Return the (x, y) coordinate for the center point of the cell that contains the specified text.  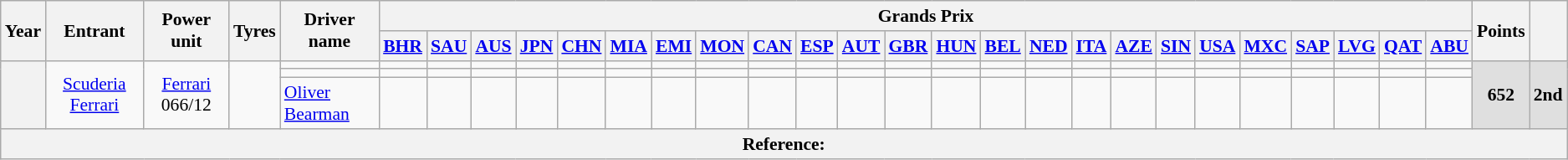
MON (723, 46)
SAU (448, 46)
GBR (908, 46)
LVG (1356, 46)
BHR (403, 46)
Reference: (784, 144)
QAT (1403, 46)
CHN (581, 46)
Driver name (329, 30)
EMI (674, 46)
SIN (1176, 46)
Power unit (186, 30)
USA (1218, 46)
Grands Prix (926, 16)
Year (23, 30)
652 (1501, 94)
SAP (1313, 46)
Entrant (94, 30)
MIA (628, 46)
Ferrari 066/12 (186, 94)
Scuderia Ferrari (94, 94)
AUS (493, 46)
Points (1501, 30)
ABU (1449, 46)
ESP (817, 46)
HUN (956, 46)
Oliver Bearman (329, 104)
AZE (1134, 46)
2nd (1549, 94)
BEL (1004, 46)
MXC (1265, 46)
CAN (773, 46)
JPN (537, 46)
Tyres (254, 30)
ITA (1092, 46)
NED (1049, 46)
AUT (861, 46)
